For the text-containing cell, return its midpoint in [x, y] coordinate format. 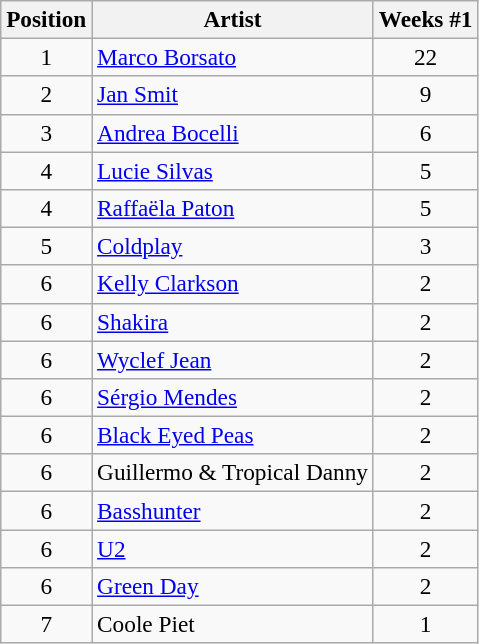
Basshunter [233, 510]
U2 [233, 548]
9 [426, 95]
22 [426, 57]
Andrea Bocelli [233, 133]
Coldplay [233, 246]
Black Eyed Peas [233, 435]
Marco Borsato [233, 57]
Position [46, 19]
Guillermo & Tropical Danny [233, 473]
7 [46, 624]
Sérgio Mendes [233, 397]
Green Day [233, 586]
Lucie Silvas [233, 170]
Jan Smit [233, 95]
Weeks #1 [426, 19]
Kelly Clarkson [233, 284]
Shakira [233, 322]
Wyclef Jean [233, 359]
Coole Piet [233, 624]
Artist [233, 19]
Raffaëla Paton [233, 208]
